Locate the cell with the specified text and output its [x, y] center coordinate. 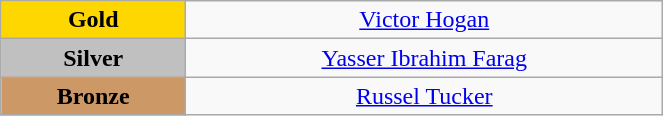
Gold [94, 20]
Russel Tucker [424, 96]
Victor Hogan [424, 20]
Bronze [94, 96]
Yasser Ibrahim Farag [424, 58]
Silver [94, 58]
